Capture the cell that displays the provided text and extract its [x, y] central coordinate. 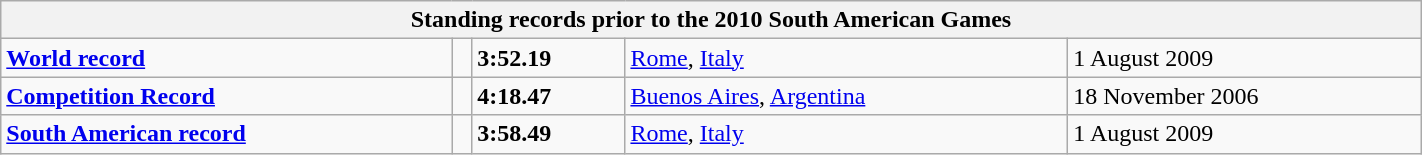
3:58.49 [548, 134]
4:18.47 [548, 96]
South American record [226, 134]
Buenos Aires, Argentina [846, 96]
Competition Record [226, 96]
World record [226, 58]
3:52.19 [548, 58]
Standing records prior to the 2010 South American Games [711, 20]
18 November 2006 [1245, 96]
